Provide the (X, Y) coordinate of the cell's center where the given text is located.  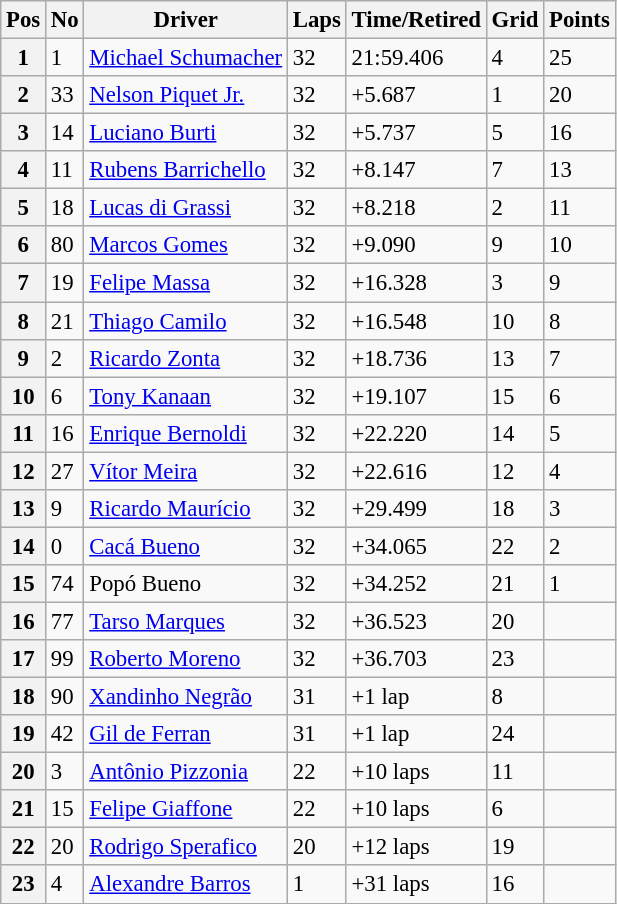
74 (65, 584)
Popó Bueno (186, 584)
Alexandre Barros (186, 885)
Antônio Pizzonia (186, 772)
Michael Schumacher (186, 58)
33 (65, 95)
Tony Kanaan (186, 396)
Laps (316, 20)
+12 laps (416, 847)
Time/Retired (416, 20)
Felipe Massa (186, 283)
17 (24, 659)
+31 laps (416, 885)
Pos (24, 20)
No (65, 20)
27 (65, 471)
Enrique Bernoldi (186, 433)
+16.328 (416, 283)
Driver (186, 20)
Thiago Camilo (186, 321)
21:59.406 (416, 58)
77 (65, 621)
+29.499 (416, 509)
Ricardo Zonta (186, 358)
+36.703 (416, 659)
+8.147 (416, 170)
+8.218 (416, 208)
Vítor Meira (186, 471)
24 (514, 734)
Grid (514, 20)
+22.220 (416, 433)
Roberto Moreno (186, 659)
+16.548 (416, 321)
+22.616 (416, 471)
Nelson Piquet Jr. (186, 95)
+19.107 (416, 396)
Ricardo Maurício (186, 509)
Rubens Barrichello (186, 170)
80 (65, 245)
42 (65, 734)
Lucas di Grassi (186, 208)
Tarso Marques (186, 621)
+9.090 (416, 245)
Marcos Gomes (186, 245)
25 (580, 58)
Luciano Burti (186, 133)
Felipe Giaffone (186, 809)
+34.252 (416, 584)
Cacá Bueno (186, 546)
99 (65, 659)
Points (580, 20)
+36.523 (416, 621)
+34.065 (416, 546)
+5.737 (416, 133)
0 (65, 546)
Xandinho Negrão (186, 697)
+18.736 (416, 358)
Rodrigo Sperafico (186, 847)
+5.687 (416, 95)
Gil de Ferran (186, 734)
90 (65, 697)
